Extract the [X, Y] coordinate from the center of the cell holding the provided text.  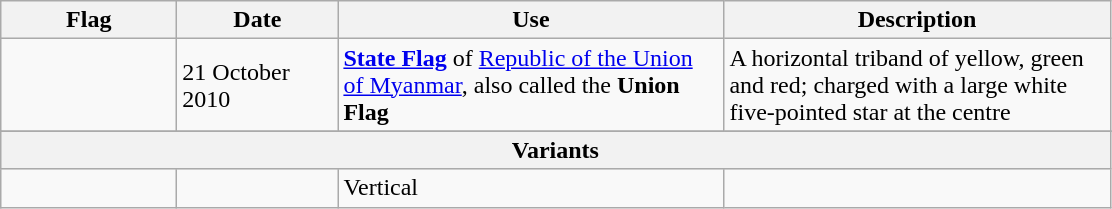
A horizontal triband of yellow, green and red; charged with a large white five-pointed star at the centre [917, 85]
State Flag of Republic of the Union of Myanmar, also called the Union Flag [531, 85]
21 October 2010 [258, 85]
Variants [556, 150]
Flag [89, 20]
Vertical [531, 188]
Use [531, 20]
Date [258, 20]
Description [917, 20]
